For the text-containing cell, return its midpoint in (X, Y) coordinate format. 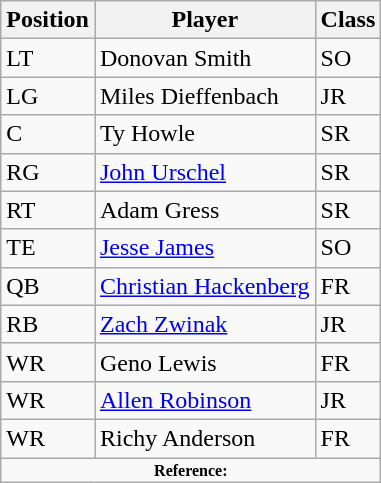
John Urschel (204, 172)
Miles Dieffenbach (204, 96)
Richy Anderson (204, 438)
RT (48, 210)
RB (48, 324)
Geno Lewis (204, 362)
Jesse James (204, 248)
Christian Hackenberg (204, 286)
C (48, 134)
Ty Howle (204, 134)
Allen Robinson (204, 400)
Adam Gress (204, 210)
TE (48, 248)
LT (48, 58)
RG (48, 172)
LG (48, 96)
Reference: (191, 470)
Donovan Smith (204, 58)
Zach Zwinak (204, 324)
Class (348, 20)
Position (48, 20)
QB (48, 286)
Player (204, 20)
